Return (X, Y) of the center of cell containing provided text 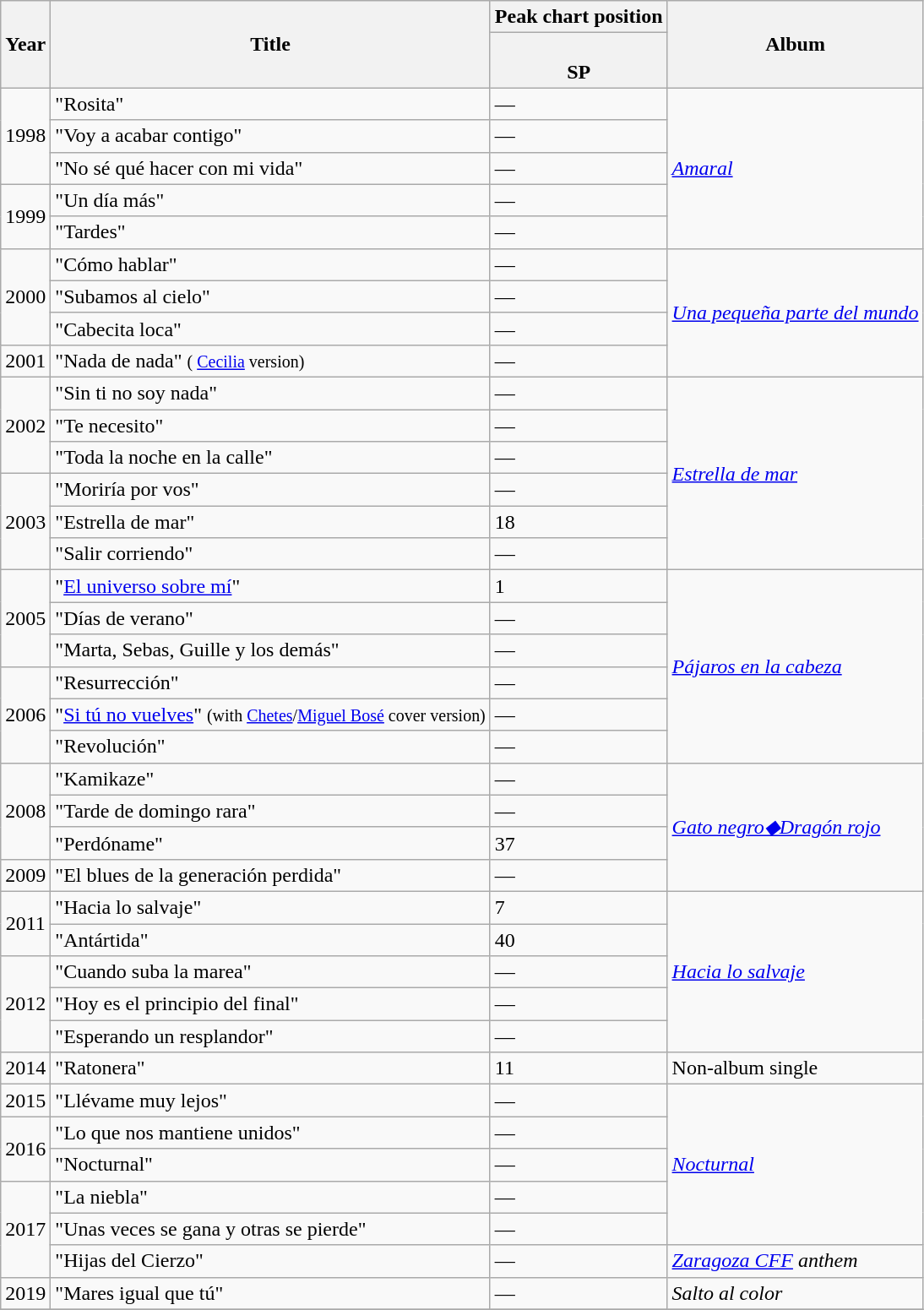
"Subamos al cielo" (270, 296)
"Estrella de mar" (270, 522)
2005 (25, 618)
"Toda la noche en la calle" (270, 458)
Year (25, 44)
"Tardes" (270, 232)
"Rosita" (270, 104)
2012 (25, 1004)
2014 (25, 1068)
"Unas veces se gana y otras se pierde" (270, 1229)
"Días de verano" (270, 618)
Zaragoza CFF anthem (796, 1261)
2000 (25, 296)
Title (270, 44)
"Revolución" (270, 747)
"Mares igual que tú" (270, 1293)
"Perdóname" (270, 843)
"El universo sobre mí" (270, 586)
"Cómo hablar" (270, 264)
Album (796, 44)
"Antártida" (270, 940)
"La niebla" (270, 1197)
"Ratonera" (270, 1068)
2011 (25, 923)
"Salir corriendo" (270, 554)
"Esperando un resplandor" (270, 1036)
"Hijas del Cierzo" (270, 1261)
1998 (25, 136)
2009 (25, 875)
Gato negro◆Dragón rojo (796, 827)
Hacia lo salvaje (796, 971)
"El blues de la generación perdida" (270, 875)
Non-album single (796, 1068)
"Un día más" (270, 200)
"Sin ti no soy nada" (270, 393)
Pájaros en la cabeza (796, 666)
"Hoy es el principio del final" (270, 1004)
"Kamikaze" (270, 779)
2017 (25, 1229)
"Marta, Sebas, Guille y los demás" (270, 650)
18 (579, 522)
Salto al color (796, 1293)
2002 (25, 425)
"Lo que nos mantiene unidos" (270, 1133)
"Hacia lo salvaje" (270, 907)
"No sé qué hacer con mi vida" (270, 168)
2003 (25, 522)
40 (579, 940)
Amaral (796, 168)
1999 (25, 216)
2008 (25, 811)
SP (579, 61)
"Moriría por vos" (270, 490)
2015 (25, 1101)
7 (579, 907)
11 (579, 1068)
Estrella de mar (796, 473)
"Nocturnal" (270, 1165)
"Cabecita loca" (270, 329)
2006 (25, 715)
37 (579, 843)
Una pequeña parte del mundo (796, 313)
Peak chart position (579, 17)
"Voy a acabar contigo" (270, 136)
2019 (25, 1293)
"Si tú no vuelves" (with Chetes/Miguel Bosé cover version) (270, 715)
1 (579, 586)
"Te necesito" (270, 425)
Nocturnal (796, 1165)
2016 (25, 1149)
"Cuando suba la marea" (270, 972)
"Llévame muy lejos" (270, 1101)
"Resurrección" (270, 682)
2001 (25, 361)
"Tarde de domingo rara" (270, 811)
"Nada de nada" ( Cecilia version) (270, 361)
